For the text-containing cell, return its midpoint in (X, Y) coordinate format. 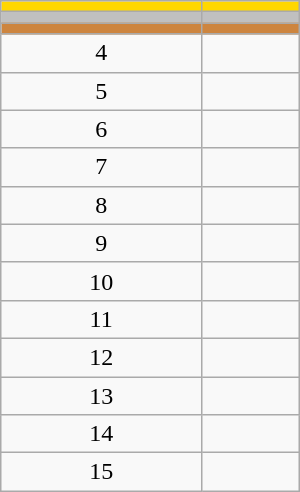
15 (102, 472)
8 (102, 205)
13 (102, 395)
5 (102, 91)
14 (102, 434)
9 (102, 243)
10 (102, 281)
7 (102, 167)
12 (102, 357)
6 (102, 129)
4 (102, 53)
11 (102, 319)
